Detect which cell encompasses the target text, then output its (x, y) center coordinate. 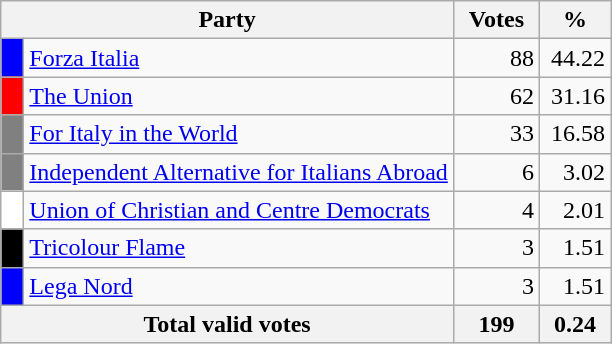
2.01 (574, 210)
The Union (239, 96)
199 (496, 324)
33 (496, 134)
Votes (496, 20)
88 (496, 58)
Independent Alternative for Italians Abroad (239, 172)
% (574, 20)
31.16 (574, 96)
Total valid votes (228, 324)
16.58 (574, 134)
62 (496, 96)
6 (496, 172)
4 (496, 210)
Party (228, 20)
0.24 (574, 324)
Lega Nord (239, 286)
For Italy in the World (239, 134)
Forza Italia (239, 58)
Tricolour Flame (239, 248)
3.02 (574, 172)
Union of Christian and Centre Democrats (239, 210)
44.22 (574, 58)
